Identify which cell holds the provided text, then report its [x, y] central coordinate. 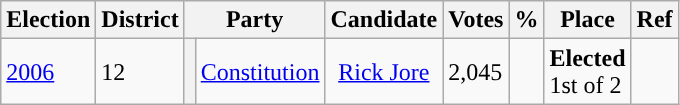
Votes [476, 20]
Constitution [260, 72]
12 [140, 72]
2,045 [476, 72]
% [526, 20]
Rick Jore [384, 72]
Candidate [384, 20]
Place [588, 20]
District [140, 20]
Election [48, 20]
Elected1st of 2 [588, 72]
Ref [654, 20]
Party [254, 20]
2006 [48, 72]
